Output the [X, Y] coordinate of the center of the cell containing the given text.  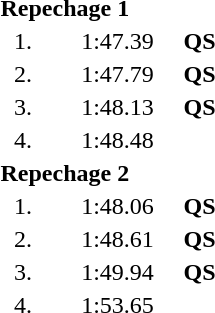
1:48.48 [118, 140]
1:48.61 [118, 239]
1:49.94 [118, 272]
1:47.39 [118, 41]
1:48.06 [118, 206]
1:48.13 [118, 107]
1:47.79 [118, 74]
